From the cell containing the given text, extract its center point as (x, y) coordinate. 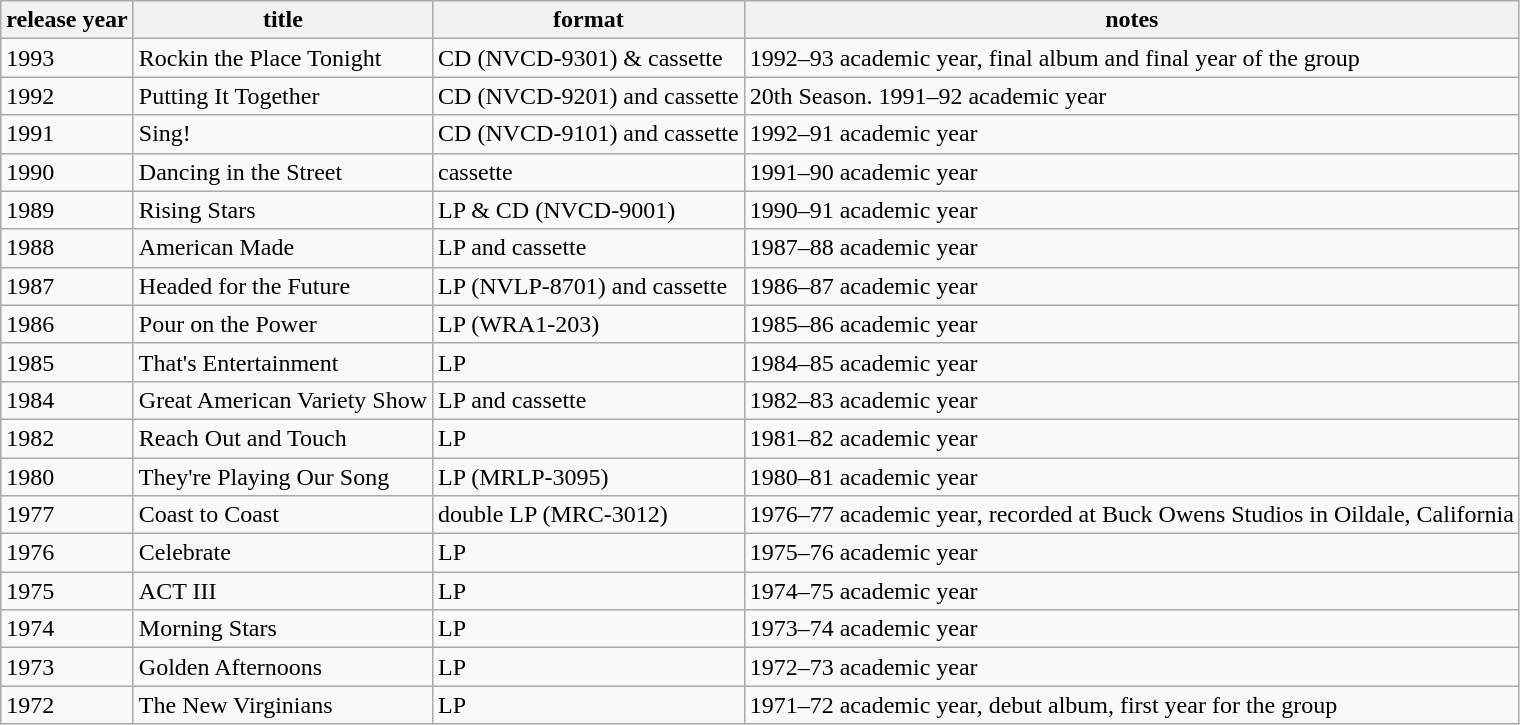
1981–82 academic year (1132, 438)
1986–87 academic year (1132, 286)
1972–73 academic year (1132, 667)
Celebrate (282, 553)
1992–91 academic year (1132, 134)
ACT III (282, 591)
release year (68, 20)
Reach Out and Touch (282, 438)
1973 (68, 667)
1990–91 academic year (1132, 210)
The New Virginians (282, 705)
LP (WRA1-203) (589, 324)
Great American Variety Show (282, 400)
Headed for the Future (282, 286)
Morning Stars (282, 629)
1977 (68, 515)
1991 (68, 134)
Rockin the Place Tonight (282, 58)
1973–74 academic year (1132, 629)
Sing! (282, 134)
That's Entertainment (282, 362)
1972 (68, 705)
CD (NVCD-9101) and cassette (589, 134)
1984–85 academic year (1132, 362)
LP & CD (NVCD-9001) (589, 210)
title (282, 20)
1984 (68, 400)
LP (MRLP-3095) (589, 477)
1985–86 academic year (1132, 324)
1982 (68, 438)
1987–88 academic year (1132, 248)
1987 (68, 286)
1988 (68, 248)
CD (NVCD-9301) & cassette (589, 58)
1992–93 academic year, final album and final year of the group (1132, 58)
1974–75 academic year (1132, 591)
1974 (68, 629)
1975–76 academic year (1132, 553)
1980 (68, 477)
Pour on the Power (282, 324)
1991–90 academic year (1132, 172)
Coast to Coast (282, 515)
They're Playing Our Song (282, 477)
1985 (68, 362)
20th Season. 1991–92 academic year (1132, 96)
format (589, 20)
1971–72 academic year, debut album, first year for the group (1132, 705)
1990 (68, 172)
1982–83 academic year (1132, 400)
1975 (68, 591)
American Made (282, 248)
LP (NVLP-8701) and cassette (589, 286)
1992 (68, 96)
1993 (68, 58)
CD (NVCD-9201) and cassette (589, 96)
1976–77 academic year, recorded at Buck Owens Studios in Oildale, California (1132, 515)
1980–81 academic year (1132, 477)
Rising Stars (282, 210)
1986 (68, 324)
notes (1132, 20)
cassette (589, 172)
1989 (68, 210)
double LP (MRC-3012) (589, 515)
1976 (68, 553)
Dancing in the Street (282, 172)
Golden Afternoons (282, 667)
Putting It Together (282, 96)
